Search for the cell housing the specified text and yield its (x, y) center coordinate. 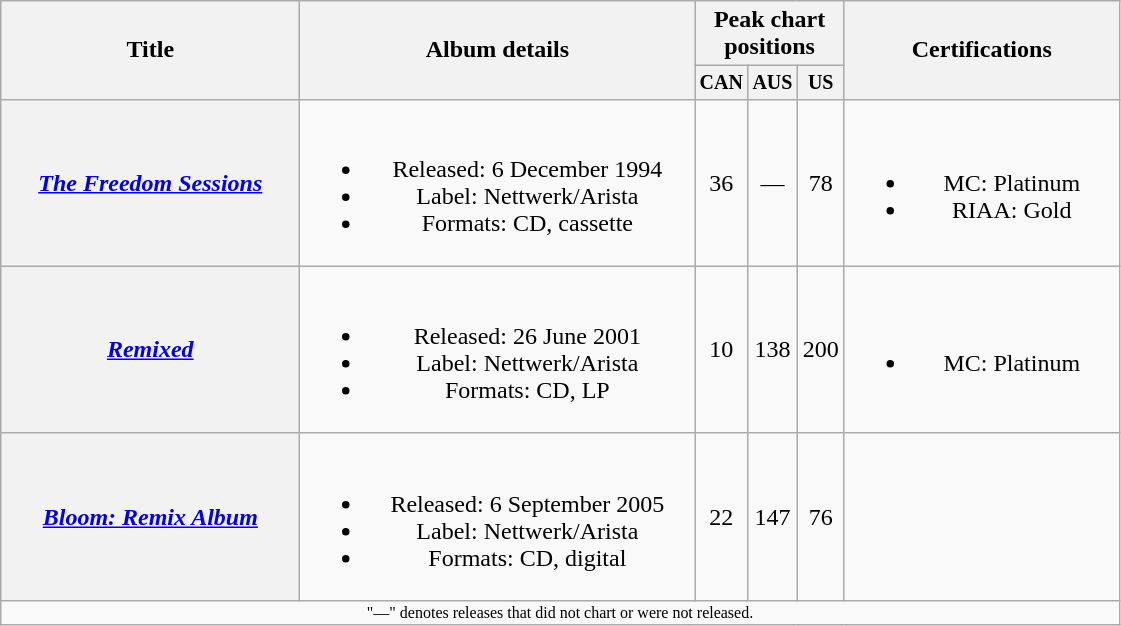
10 (722, 350)
"—" denotes releases that did not chart or were not released. (560, 612)
Released: 6 September 2005Label: Nettwerk/AristaFormats: CD, digital (498, 516)
Certifications (982, 50)
CAN (722, 82)
MC: Platinum (982, 350)
MC: PlatinumRIAA: Gold (982, 182)
Title (150, 50)
147 (772, 516)
AUS (772, 82)
— (772, 182)
78 (820, 182)
Bloom: Remix Album (150, 516)
200 (820, 350)
Remixed (150, 350)
22 (722, 516)
138 (772, 350)
Peak chart positions (770, 34)
Album details (498, 50)
The Freedom Sessions (150, 182)
Released: 6 December 1994Label: Nettwerk/AristaFormats: CD, cassette (498, 182)
36 (722, 182)
US (820, 82)
76 (820, 516)
Released: 26 June 2001Label: Nettwerk/AristaFormats: CD, LP (498, 350)
